Find where the given text appears and provide that cell's center as (X, Y) coordinate. 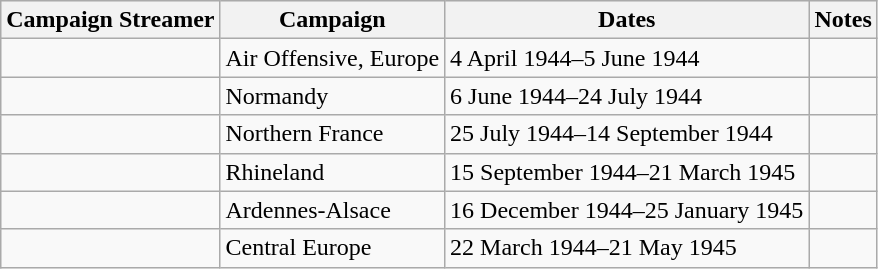
Ardennes-Alsace (332, 210)
22 March 1944–21 May 1945 (627, 248)
Northern France (332, 134)
Dates (627, 20)
Rhineland (332, 172)
Campaign (332, 20)
6 June 1944–24 July 1944 (627, 96)
15 September 1944–21 March 1945 (627, 172)
16 December 1944–25 January 1945 (627, 210)
Campaign Streamer (110, 20)
4 April 1944–5 June 1944 (627, 58)
25 July 1944–14 September 1944 (627, 134)
Normandy (332, 96)
Central Europe (332, 248)
Air Offensive, Europe (332, 58)
Notes (843, 20)
